Output the [x, y] coordinate of the center of the cell containing the given text.  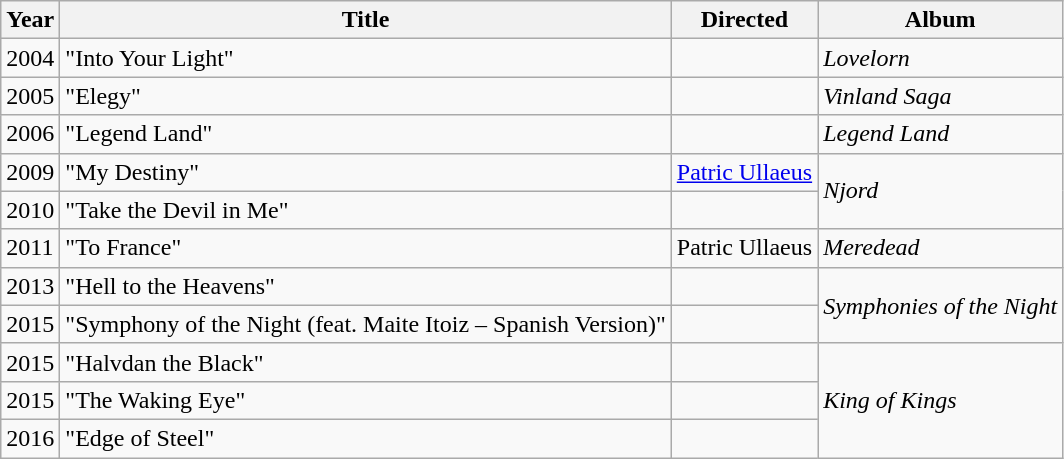
Meredead [940, 248]
2010 [30, 210]
Lovelorn [940, 58]
Year [30, 20]
Legend Land [940, 134]
2011 [30, 248]
"Hell to the Heavens" [366, 286]
Njord [940, 191]
"Take the Devil in Me" [366, 210]
"To France" [366, 248]
2013 [30, 286]
"Edge of Steel" [366, 438]
2016 [30, 438]
"My Destiny" [366, 172]
"The Waking Eye" [366, 400]
2006 [30, 134]
Title [366, 20]
2009 [30, 172]
Album [940, 20]
Vinland Saga [940, 96]
"Into Your Light" [366, 58]
Symphonies of the Night [940, 305]
Directed [744, 20]
"Legend Land" [366, 134]
2004 [30, 58]
"Halvdan the Black" [366, 362]
"Symphony of the Night (feat. Maite Itoiz – Spanish Version)" [366, 324]
2005 [30, 96]
"Elegy" [366, 96]
King of Kings [940, 400]
